Search for the cell housing the specified text and yield its [X, Y] center coordinate. 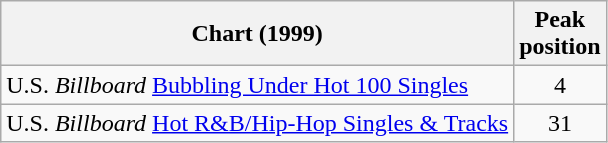
Chart (1999) [258, 34]
U.S. Billboard Hot R&B/Hip-Hop Singles & Tracks [258, 123]
U.S. Billboard Bubbling Under Hot 100 Singles [258, 85]
4 [560, 85]
Peakposition [560, 34]
31 [560, 123]
